Return [X, Y] of the center of cell containing provided text 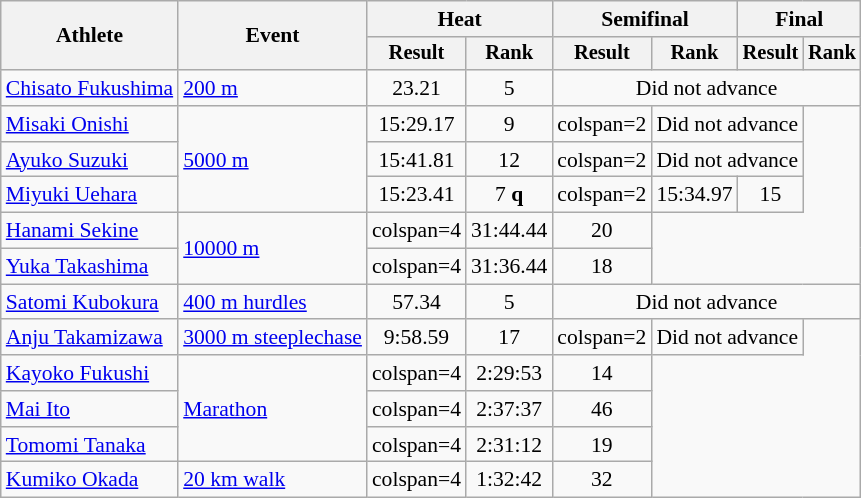
200 m [272, 88]
18 [602, 267]
14 [602, 373]
19 [602, 445]
Tomomi Tanaka [90, 445]
12 [509, 160]
Mai Ito [90, 409]
Chisato Fukushima [90, 88]
3000 m steeplechase [272, 338]
Satomi Kubokura [90, 302]
Event [272, 36]
400 m hurdles [272, 302]
Heat [460, 19]
2:29:53 [509, 373]
2:31:12 [509, 445]
15:23.41 [416, 195]
31:36.44 [509, 267]
31:44.44 [509, 231]
Marathon [272, 408]
20 km walk [272, 480]
10000 m [272, 248]
20 [602, 231]
5000 m [272, 160]
2:37:37 [509, 409]
46 [602, 409]
Kayoko Fukushi [90, 373]
57.34 [416, 302]
9:58.59 [416, 338]
Athlete [90, 36]
Kumiko Okada [90, 480]
Anju Takamizawa [90, 338]
1:32:42 [509, 480]
15:34.97 [694, 195]
Miyuki Uehara [90, 195]
7 q [509, 195]
Ayuko Suzuki [90, 160]
9 [509, 124]
17 [509, 338]
15 [771, 195]
15:41.81 [416, 160]
15:29.17 [416, 124]
Semifinal [644, 19]
Hanami Sekine [90, 231]
Final [800, 19]
23.21 [416, 88]
Yuka Takashima [90, 267]
32 [602, 480]
Misaki Onishi [90, 124]
